From the cell containing the given text, extract its center point as [X, Y] coordinate. 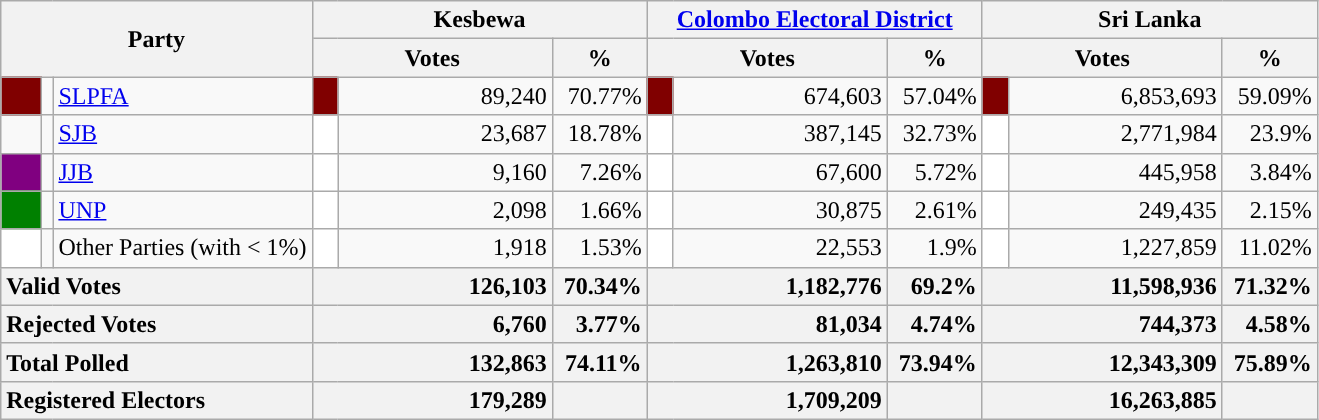
6,760 [432, 324]
SLPFA [182, 96]
Valid Votes [156, 286]
4.74% [934, 324]
2,098 [445, 210]
6,853,693 [1115, 96]
74.11% [600, 362]
59.09% [1270, 96]
16,263,885 [1102, 400]
57.04% [934, 96]
UNP [182, 210]
73.94% [934, 362]
1,918 [445, 248]
Kesbewa [480, 20]
2.15% [1270, 210]
23.9% [1270, 134]
23,687 [445, 134]
Rejected Votes [156, 324]
1.9% [934, 248]
22,553 [780, 248]
30,875 [780, 210]
70.77% [600, 96]
387,145 [780, 134]
1.66% [600, 210]
249,435 [1115, 210]
1.53% [600, 248]
75.89% [1270, 362]
4.58% [1270, 324]
3.77% [600, 324]
70.34% [600, 286]
7.26% [600, 172]
Total Polled [156, 362]
3.84% [1270, 172]
5.72% [934, 172]
1,227,859 [1115, 248]
Registered Electors [156, 400]
744,373 [1102, 324]
SJB [182, 134]
1,709,209 [767, 400]
11.02% [1270, 248]
12,343,309 [1102, 362]
1,182,776 [767, 286]
674,603 [780, 96]
Other Parties (with < 1%) [182, 248]
89,240 [445, 96]
179,289 [432, 400]
69.2% [934, 286]
Colombo Electoral District [814, 20]
67,600 [780, 172]
2.61% [934, 210]
1,263,810 [767, 362]
Party [156, 39]
Sri Lanka [1150, 20]
JJB [182, 172]
11,598,936 [1102, 286]
445,958 [1115, 172]
71.32% [1270, 286]
2,771,984 [1115, 134]
18.78% [600, 134]
81,034 [767, 324]
32.73% [934, 134]
126,103 [432, 286]
9,160 [445, 172]
132,863 [432, 362]
